Pinpoint the cell where the given text exists, returning its (x, y) midpoint coordinate. 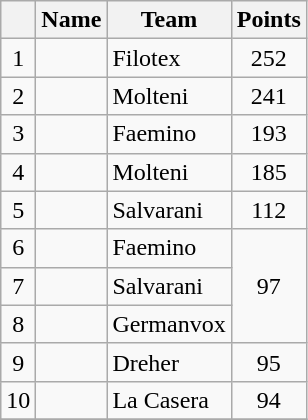
95 (268, 362)
Germanvox (169, 324)
Team (169, 20)
185 (268, 172)
10 (18, 400)
112 (268, 210)
5 (18, 210)
Dreher (169, 362)
Points (268, 20)
97 (268, 286)
7 (18, 286)
3 (18, 134)
94 (268, 400)
Filotex (169, 58)
1 (18, 58)
2 (18, 96)
4 (18, 172)
Name (72, 20)
6 (18, 248)
193 (268, 134)
241 (268, 96)
8 (18, 324)
252 (268, 58)
9 (18, 362)
La Casera (169, 400)
